Identify which cell holds the provided text, then report its (x, y) central coordinate. 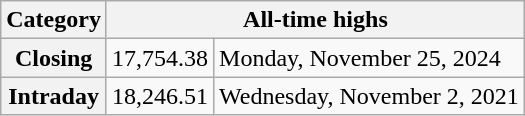
All-time highs (315, 20)
Wednesday, November 2, 2021 (370, 96)
Monday, November 25, 2024 (370, 58)
Category (54, 20)
17,754.38 (160, 58)
18,246.51 (160, 96)
Intraday (54, 96)
Closing (54, 58)
